Provide the (X, Y) coordinate of the cell's center where the given text is located.  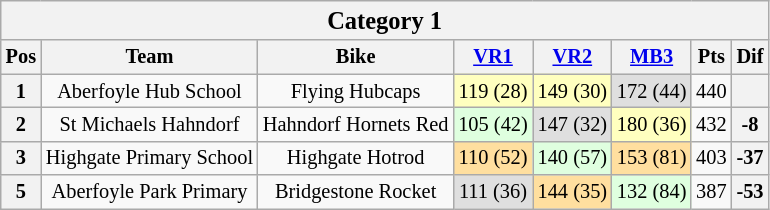
140 (57) (572, 158)
144 (35) (572, 192)
-53 (750, 192)
180 (36) (652, 124)
Pts (711, 57)
Category 1 (385, 20)
Hahndorf Hornets Red (356, 124)
5 (21, 192)
VR1 (492, 57)
Highgate Primary School (150, 158)
2 (21, 124)
Aberfoyle Park Primary (150, 192)
Aberfoyle Hub School (150, 91)
Bike (356, 57)
105 (42) (492, 124)
-37 (750, 158)
Flying Hubcaps (356, 91)
440 (711, 91)
132 (84) (652, 192)
111 (36) (492, 192)
147 (32) (572, 124)
Highgate Hotrod (356, 158)
172 (44) (652, 91)
387 (711, 192)
MB3 (652, 57)
153 (81) (652, 158)
403 (711, 158)
-8 (750, 124)
1 (21, 91)
110 (52) (492, 158)
3 (21, 158)
Bridgestone Rocket (356, 192)
St Michaels Hahndorf (150, 124)
432 (711, 124)
Pos (21, 57)
Team (150, 57)
Dif (750, 57)
119 (28) (492, 91)
VR2 (572, 57)
149 (30) (572, 91)
